For the text-containing cell, return its midpoint in [X, Y] coordinate format. 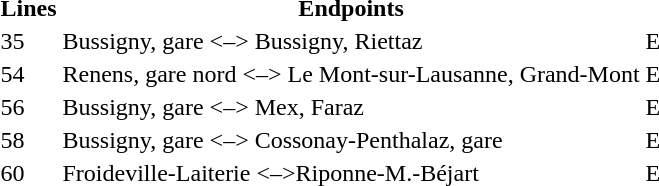
Bussigny, gare <–> Mex, Faraz [351, 107]
Renens, gare nord <–> Le Mont-sur-Lausanne, Grand-Mont [351, 74]
Bussigny, gare <–> Bussigny, Riettaz [351, 41]
Bussigny, gare <–> Cossonay-Penthalaz, gare [351, 140]
